For the text-containing cell, return its midpoint in (X, Y) coordinate format. 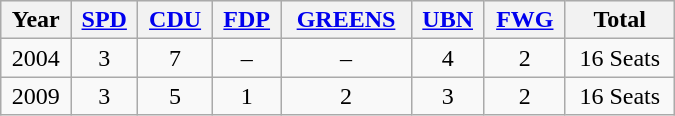
2004 (36, 58)
4 (448, 58)
UBN (448, 20)
7 (176, 58)
FDP (246, 20)
FWG (524, 20)
Total (620, 20)
GREENS (346, 20)
2009 (36, 96)
1 (246, 96)
CDU (176, 20)
5 (176, 96)
Year (36, 20)
SPD (104, 20)
